Output the (x, y) coordinate of the center of the cell containing the given text.  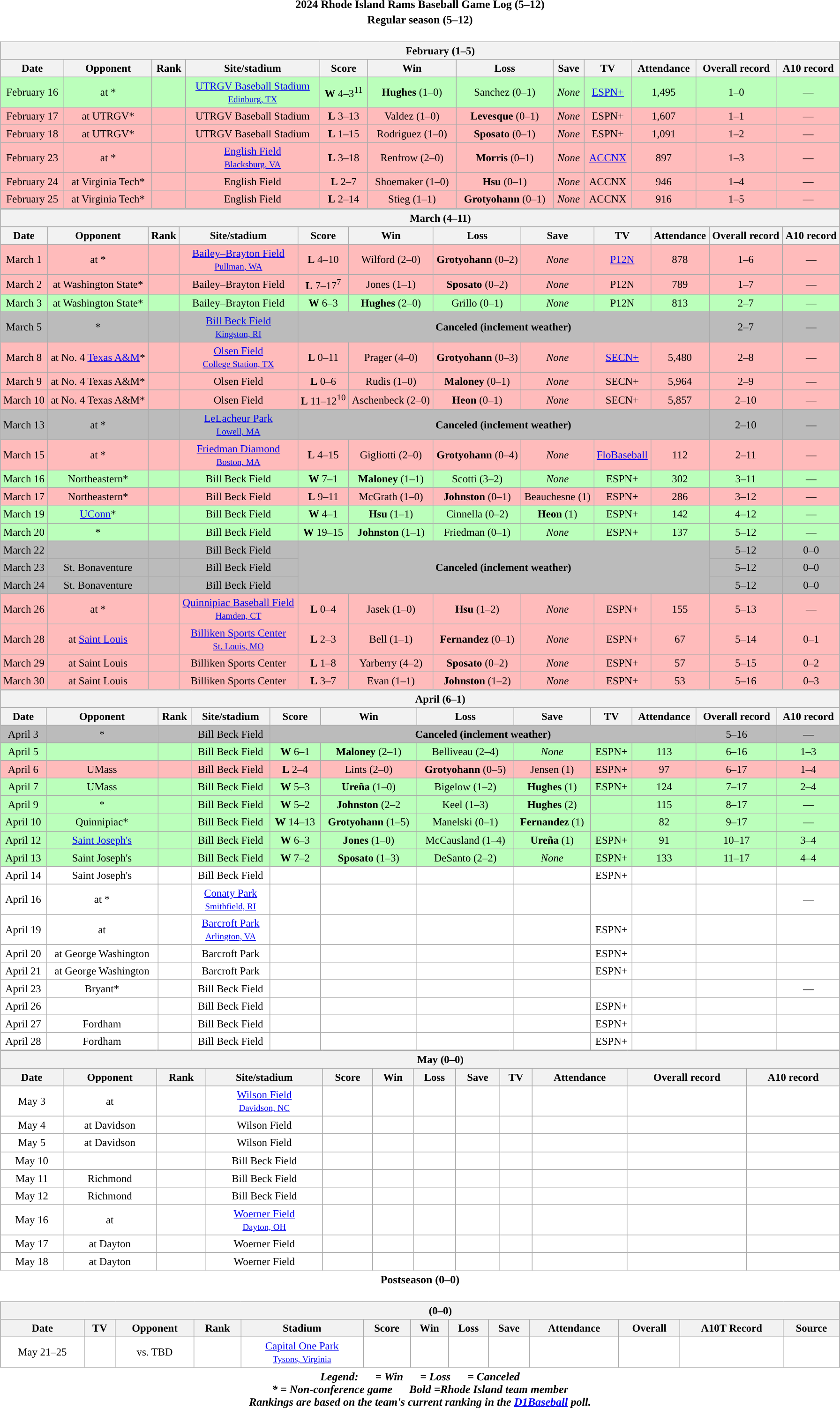
9–17 (736, 822)
March 30 (24, 681)
Grotyohann (0–5) (465, 770)
L 1–8 (323, 663)
(0–0) (420, 1311)
2–4 (808, 787)
Valdez (1–0) (412, 116)
1–0 (736, 92)
L 3–13 (344, 116)
112 (680, 456)
February 25 (32, 199)
813 (680, 303)
5,480 (680, 357)
82 (665, 822)
5–13 (746, 608)
Quinnipiac* (102, 822)
Woerner FieldDayton, OH (264, 1220)
Bigelow (1–2) (465, 787)
Bill Beck FieldKingston, RI (238, 327)
113 (665, 752)
1–7 (746, 284)
3–12 (746, 497)
April (6–1) (420, 699)
1,495 (664, 92)
March 10 (24, 400)
Quinnipiac Baseball FieldHamden, CT (238, 608)
Friedman (0–1) (477, 532)
Sanchez (0–1) (504, 92)
Grotyohann (0–3) (477, 357)
Hughes (1) (552, 787)
5,964 (680, 381)
April 10 (23, 822)
W 7–1 (323, 479)
Heon (1) (558, 514)
L 3–18 (344, 157)
3–11 (746, 479)
April 27 (23, 1024)
1–2 (736, 134)
L 9–11 (323, 497)
May 3 (32, 1101)
789 (680, 284)
March 15 (24, 456)
Johnston (0–1) (477, 497)
Billiken Sports CenterSt. Louis, MO (238, 639)
Aschenbeck (2–0) (391, 400)
Renfrow (2–0) (412, 157)
53 (680, 681)
142 (680, 514)
L 4–10 (323, 260)
April 9 (23, 805)
L 1–15 (344, 134)
Morris (0–1) (504, 157)
Maloney (2–1) (368, 752)
Grotyohann (0–4) (477, 456)
1–5 (736, 199)
2–11 (746, 456)
April 23 (23, 989)
Sposato (1–3) (368, 858)
Fernandez (0–1) (477, 639)
1,607 (664, 116)
March 17 (24, 497)
March 22 (24, 550)
91 (665, 840)
878 (680, 260)
March 8 (24, 357)
February (1–5) (420, 51)
McGrath (1–0) (391, 497)
3–4 (808, 840)
57 (680, 663)
Ureña (1) (552, 840)
Barcroft ParkArlington, VA (231, 929)
March 23 (24, 567)
Bailey–Brayton FieldPullman, WA (238, 260)
April 3 (23, 734)
97 (665, 770)
February 24 (32, 182)
April 6 (23, 770)
W 19–15 (323, 532)
Belliveau (2–4) (465, 752)
L 2–3 (323, 639)
Hsu (1–2) (477, 608)
February 17 (32, 116)
Rudis (1–0) (391, 381)
March 29 (24, 663)
April 7 (23, 787)
McCausland (1–4) (465, 840)
Cinnella (0–2) (477, 514)
4–4 (808, 858)
0–1 (811, 639)
May 10 (32, 1161)
Gigliotti (2–0) (391, 456)
March 26 (24, 608)
Rodriguez (1–0) (412, 134)
Prager (4–0) (391, 357)
897 (664, 157)
May 4 (32, 1125)
2–8 (746, 357)
946 (664, 182)
11–17 (736, 858)
Scotti (3–2) (477, 479)
March 16 (24, 479)
Fernandez (1) (552, 822)
April 19 (23, 929)
Hughes (2–0) (391, 303)
L 7–177 (323, 284)
Johnston (1–2) (477, 681)
5,857 (680, 400)
April 21 (23, 971)
6–17 (736, 770)
W 14–13 (295, 822)
April 12 (23, 840)
March (4–11) (420, 218)
Wilford (2–0) (391, 260)
67 (680, 639)
Bell (1–1) (391, 639)
Hsu (1–1) (391, 514)
Grillo (0–1) (477, 303)
April 28 (23, 1041)
Johnston (2–2 (368, 805)
Ureña (1–0) (368, 787)
2–9 (746, 381)
May 21–25 (42, 1352)
UTRGV Baseball StadiumEdinburg, TX (253, 92)
April 14 (23, 875)
May (0–0) (420, 1060)
March 2 (24, 284)
April 16 (23, 899)
Keel (1–3) (465, 805)
Maloney (1–1) (391, 479)
Johnston (1–1) (391, 532)
Lints (2–0) (368, 770)
April 20 (23, 953)
Jones (1–1) (391, 284)
March 3 (24, 303)
155 (680, 608)
Grotyohann (0–2) (477, 260)
L 2–14 (344, 199)
March 20 (24, 532)
February 23 (32, 157)
Grotyohann (0–1) (504, 199)
L 2–4 (295, 770)
May 17 (32, 1243)
1–6 (746, 260)
May 12 (32, 1196)
Friedman DiamondBoston, MA (238, 456)
Sposato (0–1) (504, 134)
Levesque (0–1) (504, 116)
UConn* (98, 514)
Capital One ParkTysons, Virginia (302, 1352)
W 7–2 (295, 858)
Jones (1–0) (368, 840)
March 13 (24, 425)
March 1 (24, 260)
Hughes (1–0) (412, 92)
March 19 (24, 514)
Jasek (1–0) (391, 608)
March 5 (24, 327)
May 18 (32, 1261)
W 4–311 (344, 92)
1,091 (664, 134)
May 11 (32, 1178)
6–16 (736, 752)
5–15 (746, 663)
137 (680, 532)
Hughes (2) (552, 805)
February 16 (32, 92)
FloBaseball (622, 456)
Stieg (1–1) (412, 199)
Yarberry (4–2) (391, 663)
W 5–2 (295, 805)
Maloney (0–1) (477, 381)
124 (665, 787)
Wilson FieldDavidson, NC (264, 1101)
Olsen FieldCollege Station, TX (238, 357)
L 0–4 (323, 608)
vs. TBD (155, 1352)
DeSanto (2–2) (465, 858)
302 (680, 479)
May 5 (32, 1143)
L 11–1210 (323, 400)
Shoemaker (1–0) (412, 182)
April 13 (23, 858)
Stadium (302, 1328)
W 5–3 (295, 787)
0–3 (811, 681)
LeLacheur ParkLowell, MA (238, 425)
133 (665, 858)
Overall (650, 1328)
March 24 (24, 585)
Beauchesne (1) (558, 497)
L 0–6 (323, 381)
Evan (1–1) (391, 681)
1–1 (736, 116)
May 16 (32, 1220)
Conaty ParkSmithfield, RI (231, 899)
February 18 (32, 134)
March 9 (24, 381)
7–17 (736, 787)
Bryant* (102, 989)
286 (680, 497)
Grotyohann (1–5) (368, 822)
4–12 (746, 514)
April 5 (23, 752)
0–2 (811, 663)
L 0–11 (323, 357)
W 6–1 (295, 752)
W 4–1 (323, 514)
10–17 (736, 840)
Heon (0–1) (477, 400)
L 3–7 (323, 681)
L 2–7 (344, 182)
8–17 (736, 805)
April 26 (23, 1006)
Source (812, 1328)
Jensen (1) (552, 770)
English FieldBlacksburg, VA (253, 157)
L 4–15 (323, 456)
A10T Record (732, 1328)
March 28 (24, 639)
Hsu (0–1) (504, 182)
5–14 (746, 639)
916 (664, 199)
115 (665, 805)
Manelski (0–1) (465, 822)
